For the text-containing cell, return its midpoint in [X, Y] coordinate format. 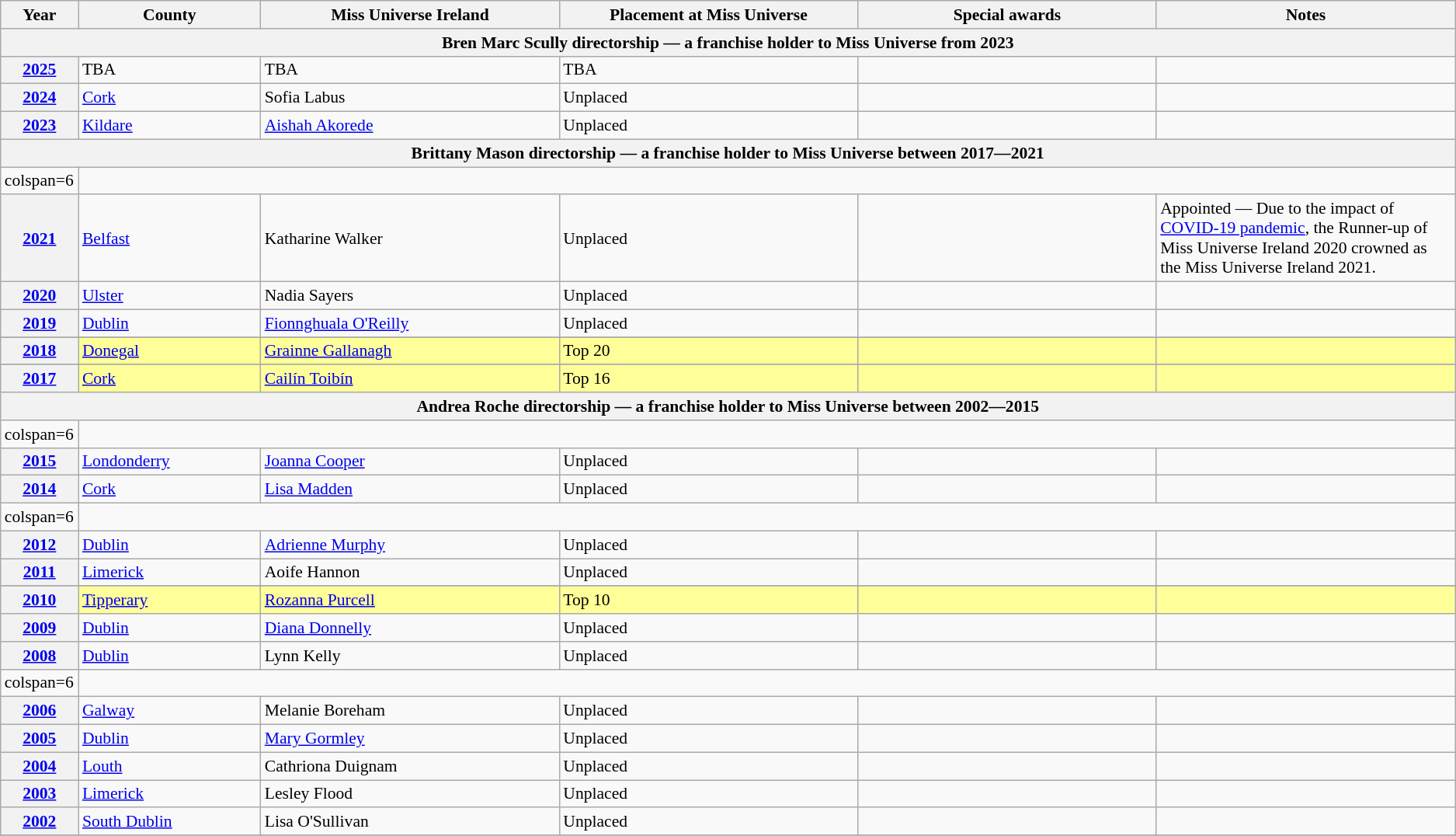
Kildare [169, 126]
Cathriona Duignam [410, 766]
Nadia Sayers [410, 296]
Rozanna Purcell [410, 601]
2006 [40, 711]
Belfast [169, 239]
2015 [40, 462]
2020 [40, 296]
2014 [40, 489]
2023 [40, 126]
2004 [40, 766]
2009 [40, 628]
Miss Universe Ireland [410, 15]
Brittany Mason directorship — a franchise holder to Miss Universe between 2017―2021 [728, 153]
Notes [1306, 15]
Donegal [169, 351]
Louth [169, 766]
Placement at Miss Universe [708, 15]
Galway [169, 711]
Year [40, 15]
Lesley Flood [410, 794]
County [169, 15]
Top 10 [708, 601]
Special awards [1007, 15]
2019 [40, 323]
Top 16 [708, 379]
Appointed — Due to the impact of COVID-19 pandemic, the Runner-up of Miss Universe Ireland 2020 crowned as the Miss Universe Ireland 2021. [1306, 239]
2012 [40, 545]
Lynn Kelly [410, 656]
Melanie Boreham [410, 711]
Adrienne Murphy [410, 545]
Ulster [169, 296]
2025 [40, 70]
Mary Gormley [410, 739]
Lisa Madden [410, 489]
2010 [40, 601]
Andrea Roche directorship — a franchise holder to Miss Universe between 2002―2015 [728, 406]
Joanna Cooper [410, 462]
Aishah Akorede [410, 126]
Tipperary [169, 601]
2003 [40, 794]
2002 [40, 822]
Sofia Labus [410, 98]
Bren Marc Scully directorship — a franchise holder to Miss Universe from 2023 [728, 43]
Lisa O'Sullivan [410, 822]
2011 [40, 573]
Aoife Hannon [410, 573]
2024 [40, 98]
2018 [40, 351]
2021 [40, 239]
Diana Donnelly [410, 628]
2008 [40, 656]
Londonderry [169, 462]
South Dublin [169, 822]
Grainne Gallanagh [410, 351]
Top 20 [708, 351]
Katharine Walker [410, 239]
2017 [40, 379]
Fionnghuala O'Reilly [410, 323]
2005 [40, 739]
Cailín Toibín [410, 379]
